Return the (X, Y) coordinate for the center point of the cell that contains the specified text.  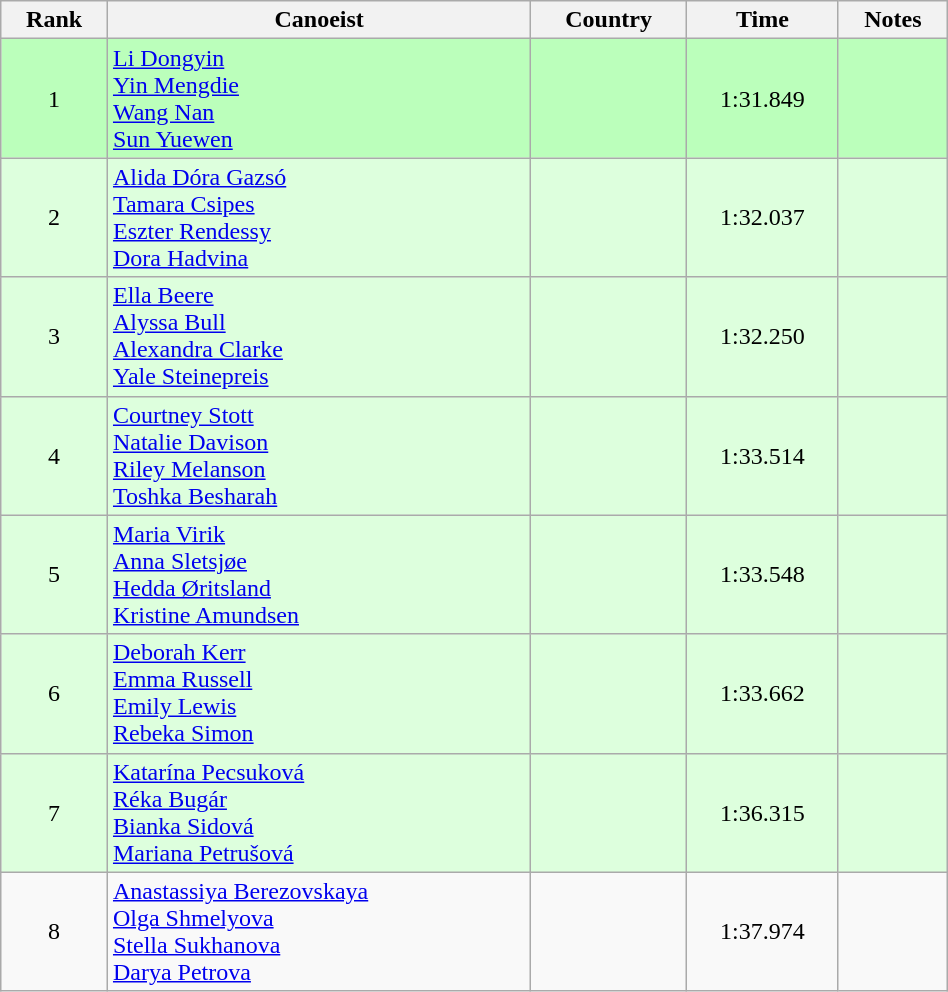
Time (762, 20)
8 (54, 932)
Deborah KerrEmma RussellEmily LewisRebeka Simon (318, 694)
3 (54, 336)
1:33.662 (762, 694)
Alida Dóra GazsóTamara CsipesEszter RendessyDora Hadvina (318, 218)
7 (54, 812)
1:33.514 (762, 456)
1:32.037 (762, 218)
5 (54, 574)
Anastassiya BerezovskayaOlga ShmelyovaStella SukhanovaDarya Petrova (318, 932)
1:37.974 (762, 932)
Maria VirikAnna SletsjøeHedda ØritslandKristine Amundsen (318, 574)
2 (54, 218)
1:32.250 (762, 336)
4 (54, 456)
1 (54, 98)
Katarína PecsukováRéka BugárBianka SidováMariana Petrušová (318, 812)
Notes (892, 20)
Li DongyinYin MengdieWang NanSun Yuewen (318, 98)
Ella BeereAlyssa BullAlexandra ClarkeYale Steinepreis (318, 336)
Courtney StottNatalie DavisonRiley MelansonToshka Besharah (318, 456)
Country (608, 20)
Rank (54, 20)
1:33.548 (762, 574)
6 (54, 694)
1:31.849 (762, 98)
1:36.315 (762, 812)
Canoeist (318, 20)
